From the cell containing the given text, extract its center point as [X, Y] coordinate. 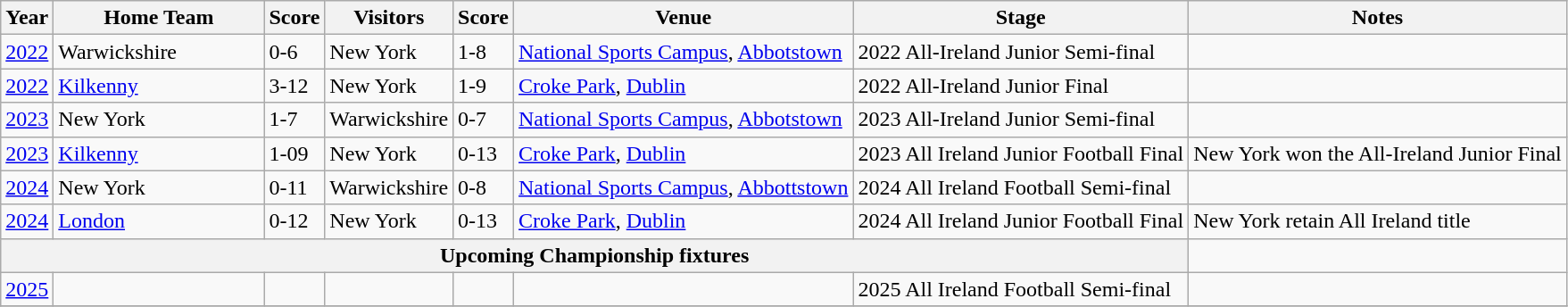
2022 All-Ireland Junior Semi-final [1021, 52]
New York retain All Ireland title [1378, 221]
Home Team [159, 18]
National Sports Campus, Abbottstown [684, 187]
Year [27, 18]
2023 All-Ireland Junior Semi-final [1021, 120]
2023 All Ireland Junior Football Final [1021, 153]
2024 All Ireland Junior Football Final [1021, 221]
Notes [1378, 18]
3-12 [295, 86]
London [159, 221]
2022 All-Ireland Junior Final [1021, 86]
Upcoming Championship fixtures [594, 255]
1-8 [484, 52]
Venue [684, 18]
2025 All Ireland Football Semi-final [1021, 289]
0-8 [484, 187]
0-12 [295, 221]
0-7 [484, 120]
Stage [1021, 18]
New York won the All-Ireland Junior Final [1378, 153]
0-11 [295, 187]
Visitors [389, 18]
2025 [27, 289]
1-7 [295, 120]
0-6 [295, 52]
1-09 [295, 153]
1-9 [484, 86]
2024 All Ireland Football Semi-final [1021, 187]
